Identify which cell holds the provided text, then report its [X, Y] central coordinate. 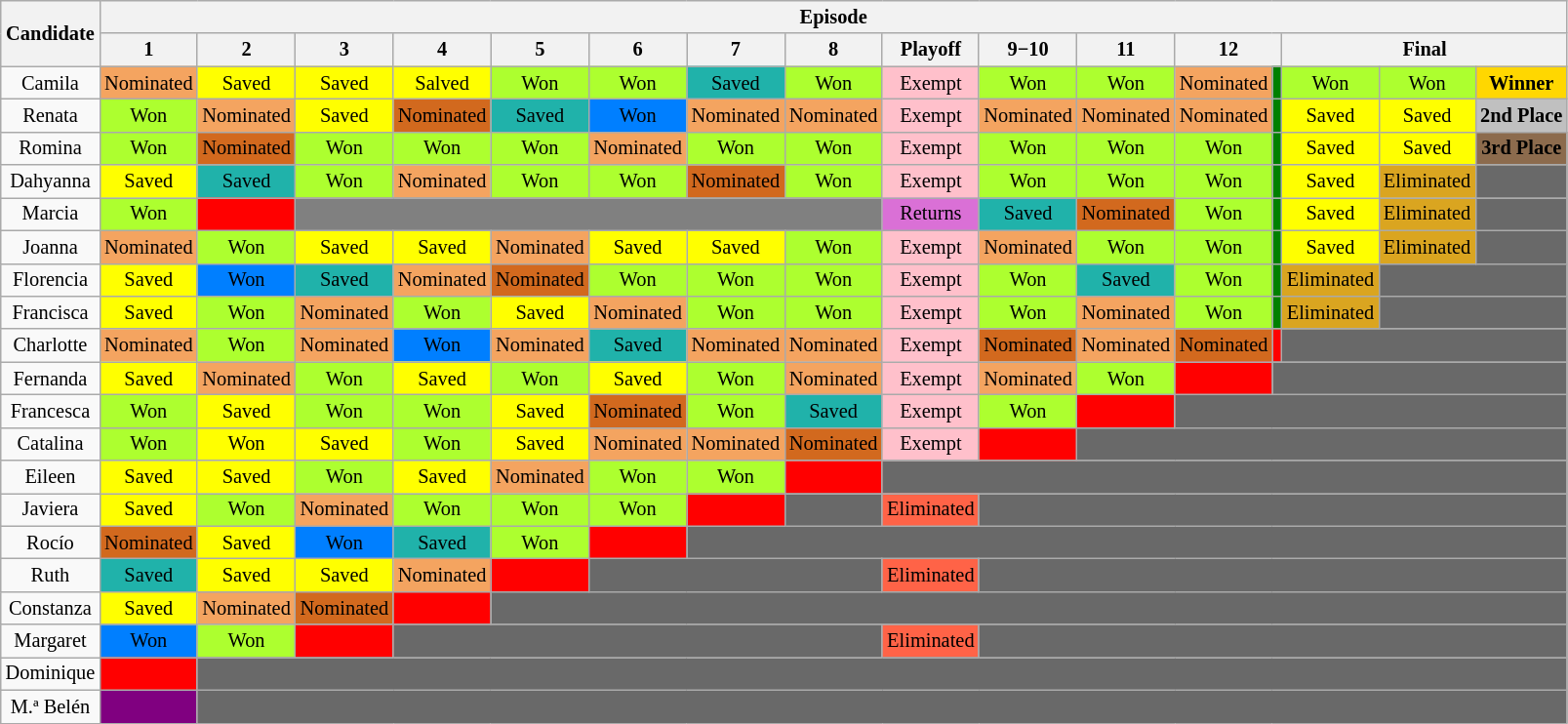
Constanza [51, 608]
Winner [1521, 83]
Florencia [51, 280]
Playoff [931, 50]
Fernanda [51, 379]
5 [540, 50]
Ruth [51, 575]
Eileen [51, 477]
6 [637, 50]
Joanna [51, 247]
Dominique [51, 673]
M.ª Belén [51, 706]
Rocío [51, 543]
Charlotte [51, 345]
Catalina [51, 444]
Candidate [51, 33]
11 [1126, 50]
Dahyanna [51, 181]
Francesca [51, 411]
2nd Place [1521, 115]
Salved [442, 83]
Camila [51, 83]
9−10 [1027, 50]
8 [833, 50]
Episode [833, 17]
Francisca [51, 312]
2 [246, 50]
Javiera [51, 509]
3rd Place [1521, 148]
Returns [931, 214]
Final [1425, 50]
Romina [51, 148]
7 [736, 50]
Margaret [51, 641]
3 [344, 50]
Marcia [51, 214]
12 [1228, 50]
1 [148, 50]
4 [442, 50]
Renata [51, 115]
